Identify which cell holds the provided text, then report its (X, Y) central coordinate. 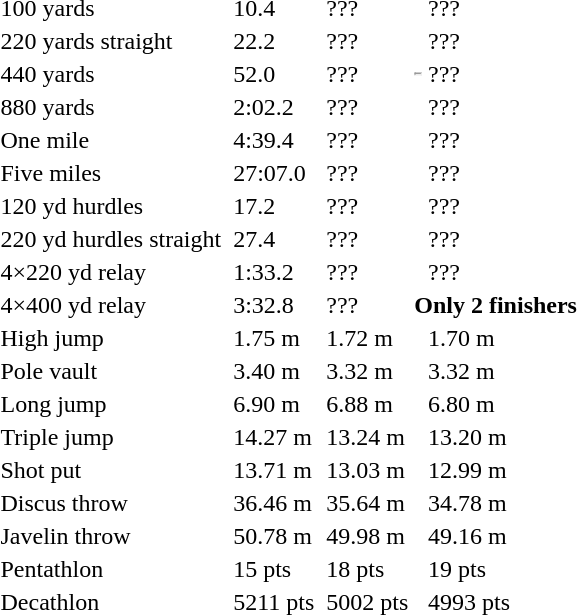
36.46 m (274, 503)
15 pts (274, 569)
13.03 m (368, 470)
1.75 m (274, 338)
4:39.4 (274, 140)
1.72 m (368, 338)
50.78 m (274, 536)
3.40 m (274, 371)
27.4 (274, 239)
2:02.2 (274, 107)
52.0 (274, 74)
3.32 m (368, 371)
49.98 m (368, 536)
18 pts (368, 569)
6.90 m (274, 404)
14.27 m (274, 437)
6.88 m (368, 404)
13.24 m (368, 437)
17.2 (274, 206)
3:32.8 (274, 305)
35.64 m (368, 503)
22.2 (274, 41)
1:33.2 (274, 272)
27:07.0 (274, 173)
13.71 m (274, 470)
